Identify which cell holds the provided text, then report its [x, y] central coordinate. 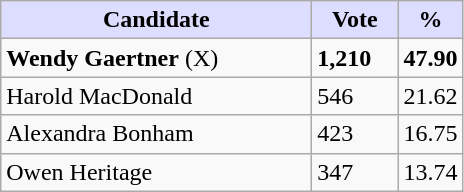
1,210 [355, 58]
Candidate [156, 20]
Vote [355, 20]
Harold MacDonald [156, 96]
Alexandra Bonham [156, 134]
Owen Heritage [156, 172]
Wendy Gaertner (X) [156, 58]
546 [355, 96]
16.75 [430, 134]
% [430, 20]
47.90 [430, 58]
423 [355, 134]
347 [355, 172]
13.74 [430, 172]
21.62 [430, 96]
